Provide the (x, y) coordinate of the cell's center where the given text is located.  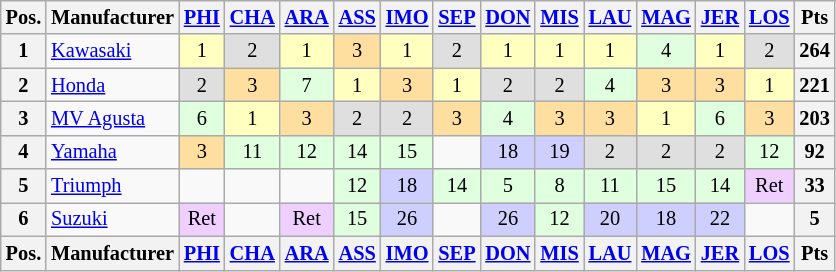
Kawasaki (112, 51)
20 (610, 219)
203 (814, 118)
Suzuki (112, 219)
221 (814, 85)
264 (814, 51)
MV Agusta (112, 118)
8 (559, 186)
22 (720, 219)
19 (559, 152)
7 (307, 85)
Triumph (112, 186)
Yamaha (112, 152)
92 (814, 152)
33 (814, 186)
Honda (112, 85)
